Detect which cell encompasses the target text, then output its (X, Y) center coordinate. 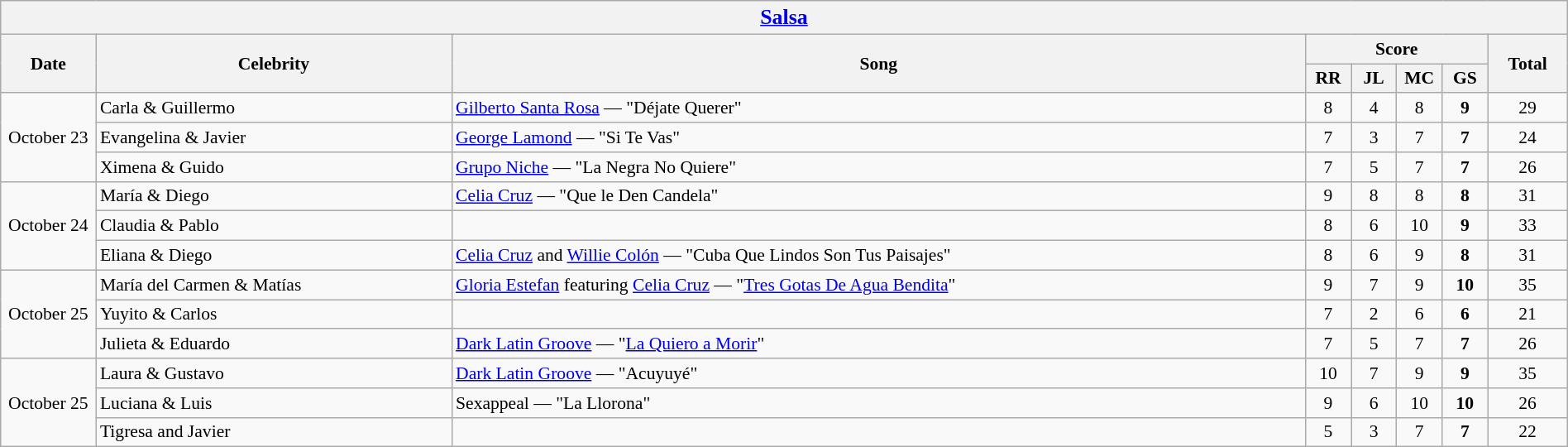
María del Carmen & Matías (274, 285)
Celebrity (274, 63)
Dark Latin Groove — "Acuyuyé" (878, 373)
Yuyito & Carlos (274, 315)
24 (1527, 137)
4 (1374, 108)
Gilberto Santa Rosa — "Déjate Querer" (878, 108)
Celia Cruz and Willie Colón — "Cuba Que Lindos Son Tus Paisajes" (878, 256)
George Lamond — "Si Te Vas" (878, 137)
October 24 (48, 225)
Date (48, 63)
Luciana & Luis (274, 403)
21 (1527, 315)
October 23 (48, 137)
Ximena & Guido (274, 167)
JL (1374, 79)
29 (1527, 108)
Carla & Guillermo (274, 108)
2 (1374, 315)
Grupo Niche — "La Negra No Quiere" (878, 167)
33 (1527, 226)
Gloria Estefan featuring Celia Cruz — "Tres Gotas De Agua Bendita" (878, 285)
Score (1396, 49)
Song (878, 63)
Eliana & Diego (274, 256)
Julieta & Eduardo (274, 344)
Salsa (784, 17)
Tigresa and Javier (274, 432)
María & Diego (274, 196)
Laura & Gustavo (274, 373)
GS (1465, 79)
Dark Latin Groove — "La Quiero a Morir" (878, 344)
MC (1419, 79)
Sexappeal — "La Llorona" (878, 403)
Total (1527, 63)
Claudia & Pablo (274, 226)
Evangelina & Javier (274, 137)
22 (1527, 432)
Celia Cruz — "Que le Den Candela" (878, 196)
RR (1328, 79)
